Search for the cell housing the specified text and yield its (X, Y) center coordinate. 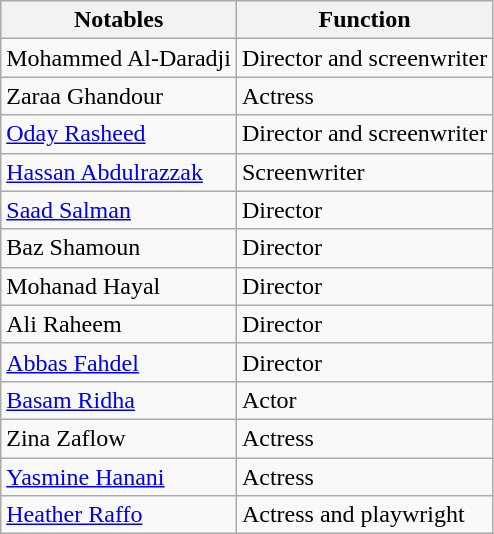
Yasmine Hanani (119, 477)
Basam Ridha (119, 400)
Abbas Fahdel (119, 362)
Mohanad Hayal (119, 286)
Zina Zaflow (119, 438)
Ali Raheem (119, 324)
Baz Shamoun (119, 248)
Screenwriter (364, 172)
Mohammed Al-Daradji (119, 58)
Saad Salman (119, 210)
Notables (119, 20)
Actor (364, 400)
Heather Raffo (119, 515)
Hassan Abdulrazzak (119, 172)
Oday Rasheed (119, 134)
Function (364, 20)
Actress and playwright (364, 515)
Zaraa Ghandour (119, 96)
